Search for the cell housing the specified text and yield its [x, y] center coordinate. 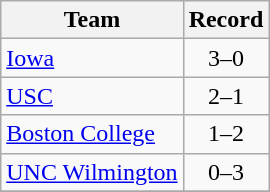
3–0 [226, 58]
USC [92, 96]
0–3 [226, 172]
UNC Wilmington [92, 172]
2–1 [226, 96]
Team [92, 20]
Record [226, 20]
Iowa [92, 58]
Boston College [92, 134]
1–2 [226, 134]
